From the cell containing the given text, extract its center point as (X, Y) coordinate. 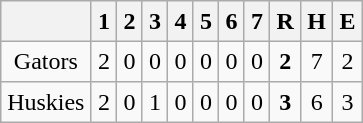
Huskies (46, 102)
R (286, 21)
H (317, 21)
5 (206, 21)
Gators (46, 61)
E (348, 21)
4 (181, 21)
